Extract the [X, Y] coordinate from the center of the cell holding the provided text.  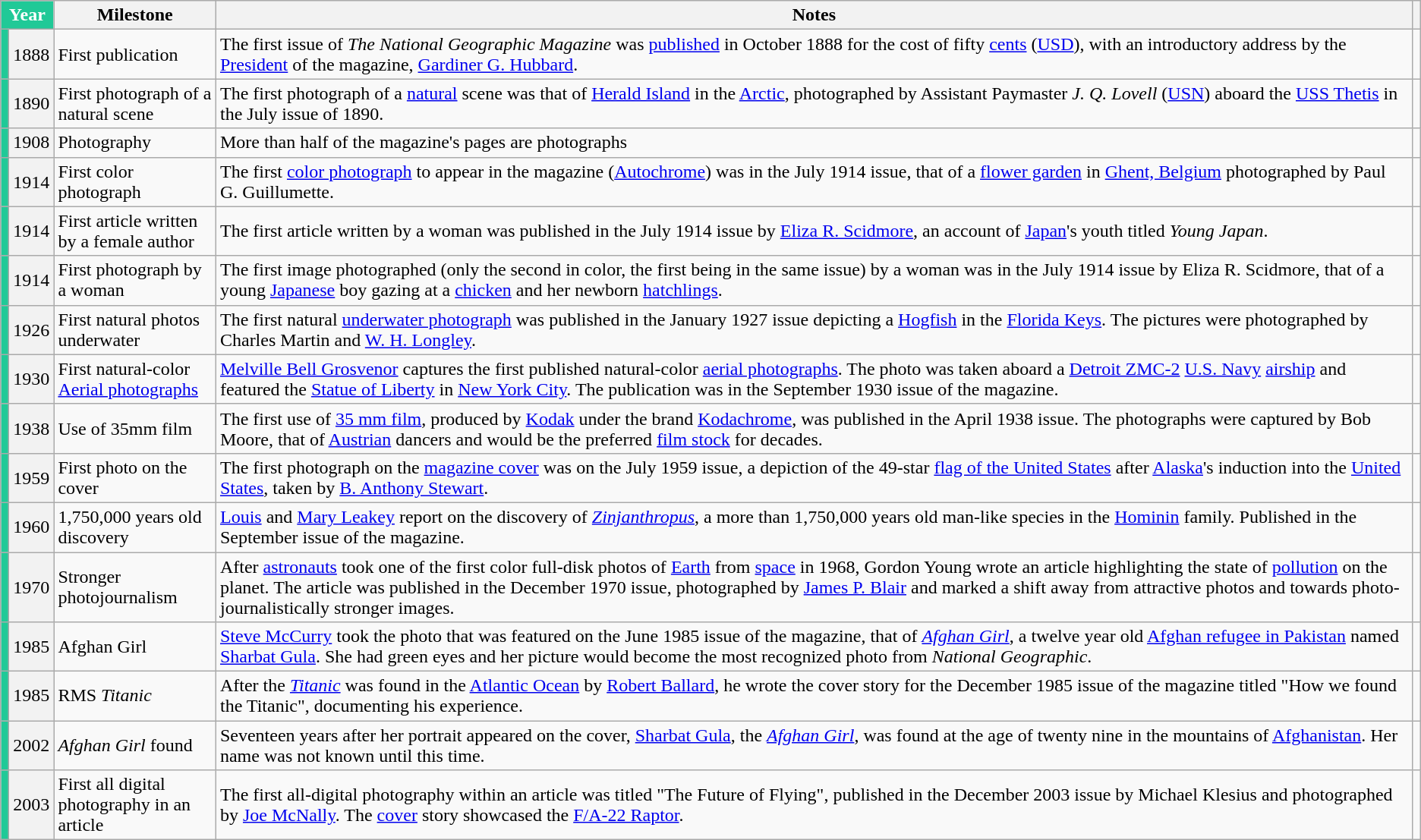
First photograph by a woman [135, 281]
First publication [135, 55]
Stronger photojournalism [135, 587]
1926 [32, 329]
Afghan Girl [135, 647]
First photograph of a natural scene [135, 103]
Use of 35mm film [135, 428]
1,750,000 years old discovery [135, 527]
1888 [32, 55]
Notes [814, 15]
RMS Titanic [135, 697]
1938 [32, 428]
1959 [32, 478]
2003 [32, 805]
Milestone [135, 15]
First color photograph [135, 182]
The first article written by a woman was published in the July 1914 issue by Eliza R. Scidmore, an account of Japan's youth titled Young Japan. [814, 231]
1908 [32, 143]
1970 [32, 587]
1930 [32, 379]
Afghan Girl found [135, 745]
1960 [32, 527]
First natural photos underwater [135, 329]
2002 [32, 745]
First all digital photography in an article [135, 805]
First article written by a female author [135, 231]
Year [27, 15]
More than half of the magazine's pages are photographs [814, 143]
First photo on the cover [135, 478]
Photography [135, 143]
1890 [32, 103]
First natural-color Aerial photographs [135, 379]
